Capture the cell that displays the provided text and extract its (X, Y) central coordinate. 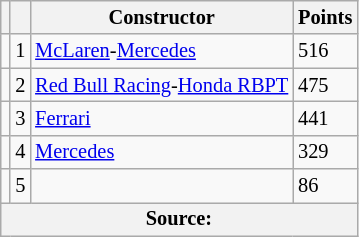
475 (325, 85)
3 (20, 118)
86 (325, 186)
441 (325, 118)
Ferrari (162, 118)
Red Bull Racing-Honda RBPT (162, 85)
329 (325, 152)
4 (20, 152)
Source: (179, 219)
Constructor (162, 17)
2 (20, 85)
McLaren-Mercedes (162, 51)
1 (20, 51)
Points (325, 17)
516 (325, 51)
5 (20, 186)
Mercedes (162, 152)
